From the cell containing the given text, extract its center point as [X, Y] coordinate. 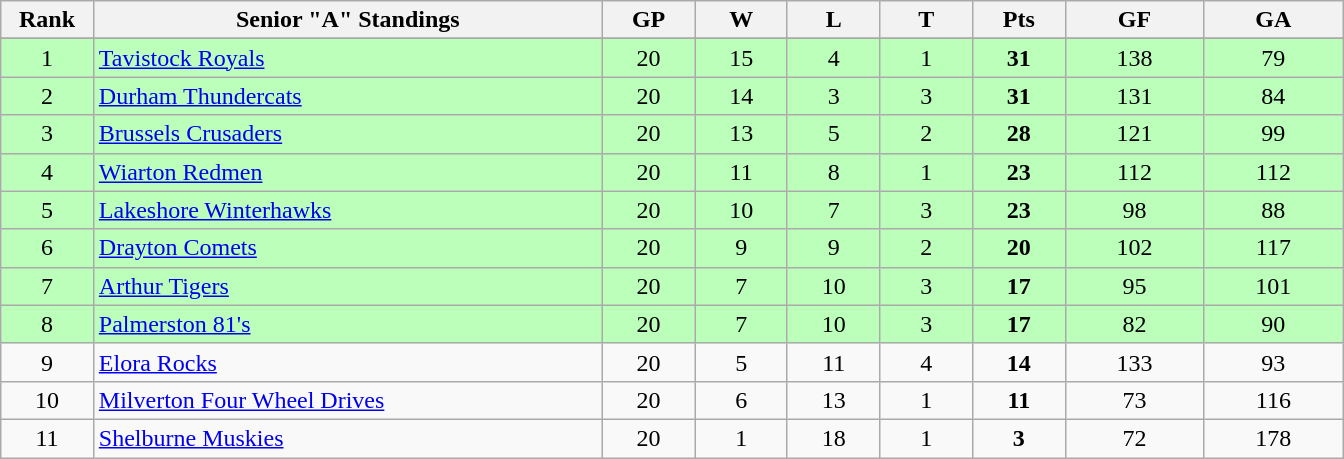
131 [1134, 96]
18 [834, 438]
138 [1134, 58]
Wiarton Redmen [348, 172]
Shelburne Muskies [348, 438]
79 [1274, 58]
Rank [48, 20]
73 [1134, 400]
T [926, 20]
98 [1134, 210]
82 [1134, 324]
GP [648, 20]
84 [1274, 96]
101 [1274, 286]
Lakeshore Winterhawks [348, 210]
Drayton Comets [348, 248]
Milverton Four Wheel Drives [348, 400]
116 [1274, 400]
93 [1274, 362]
99 [1274, 134]
15 [742, 58]
Durham Thundercats [348, 96]
102 [1134, 248]
117 [1274, 248]
W [742, 20]
178 [1274, 438]
95 [1134, 286]
90 [1274, 324]
133 [1134, 362]
Palmerston 81's [348, 324]
88 [1274, 210]
GF [1134, 20]
L [834, 20]
Tavistock Royals [348, 58]
Arthur Tigers [348, 286]
Senior "A" Standings [348, 20]
GA [1274, 20]
72 [1134, 438]
28 [1020, 134]
Pts [1020, 20]
Brussels Crusaders [348, 134]
121 [1134, 134]
Elora Rocks [348, 362]
